Output the [x, y] coordinate of the center of the cell containing the given text.  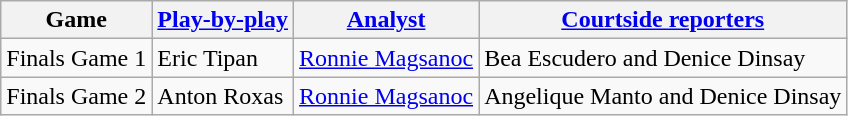
Analyst [386, 20]
Finals Game 1 [76, 58]
Play-by-play [223, 20]
Eric Tipan [223, 58]
Bea Escudero and Denice Dinsay [663, 58]
Courtside reporters [663, 20]
Finals Game 2 [76, 96]
Angelique Manto and Denice Dinsay [663, 96]
Anton Roxas [223, 96]
Game [76, 20]
